Scan for the cell matching the given text and deliver its [X, Y] coordinate at center. 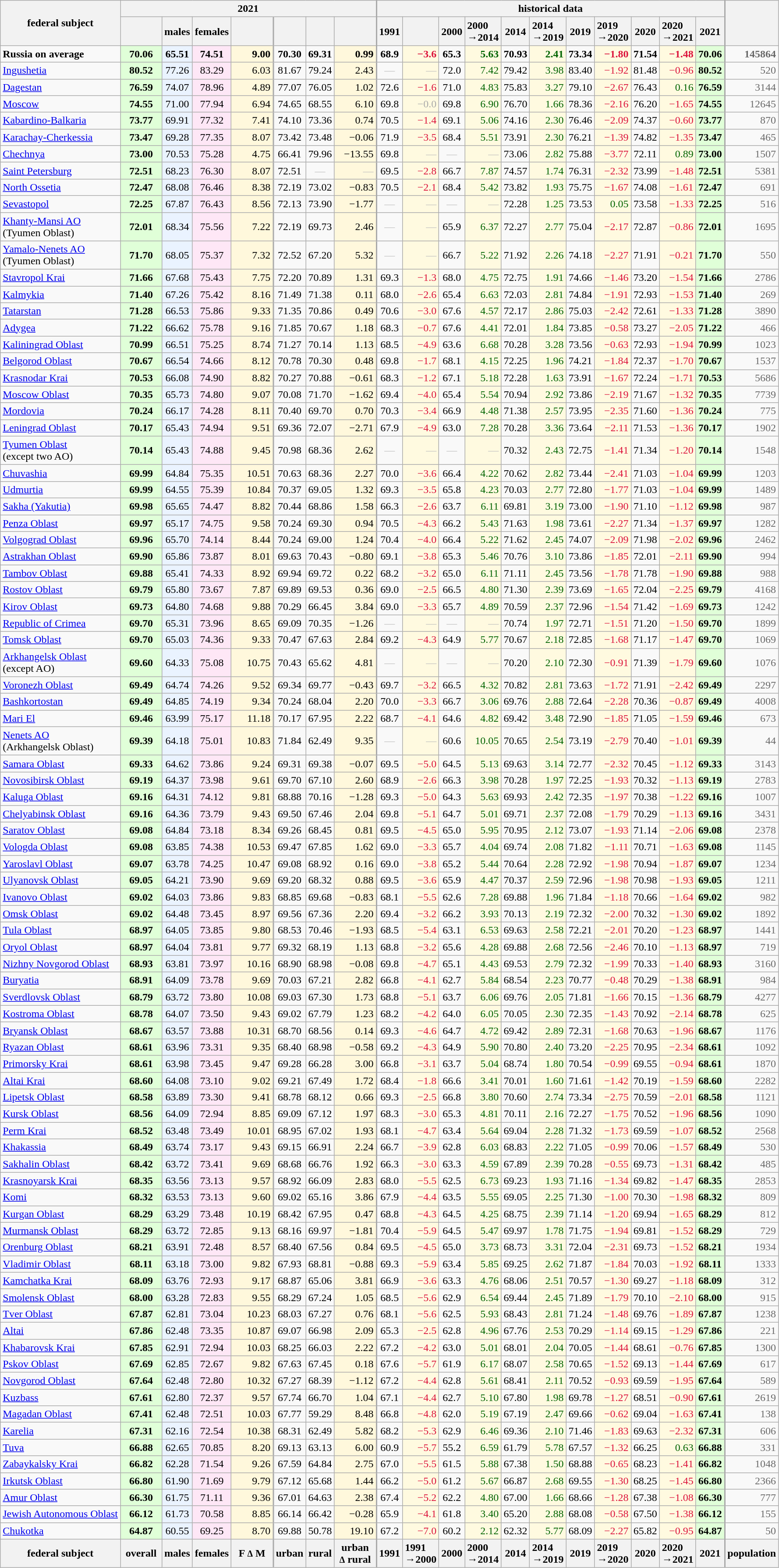
812 [752, 1214]
7.42 [483, 71]
6.68 [483, 344]
−2.02 [677, 540]
67.59 [289, 1464]
65.62 [320, 663]
1441 [752, 930]
69.03 [289, 997]
Tver Oblast [60, 1314]
5.19 [483, 1414]
1.73 [355, 997]
Tuva [60, 1447]
−0.93 [613, 1381]
67.76 [515, 1330]
8.65 [252, 623]
70.46 [320, 930]
Orenburg Oblast [60, 1247]
67.45 [320, 1364]
−5.4 [421, 930]
−4.6 [421, 1030]
rural [320, 1553]
Krasnodar Krai [60, 378]
673 [752, 718]
69.34 [289, 685]
5.47 [483, 1231]
65.82 [645, 1531]
67.56 [320, 1247]
1076 [752, 663]
−1.64 [677, 897]
75.42 [212, 294]
10.16 [252, 964]
65.06 [320, 1281]
−1.4 [421, 121]
2786 [752, 278]
72.54 [212, 1431]
3.84 [355, 607]
63.96 [177, 1047]
10.05 [483, 741]
63.78 [177, 864]
74.33 [212, 573]
−1.78 [613, 573]
64.08 [177, 1080]
Pskov Oblast [60, 1364]
71.24 [580, 1314]
77.07 [289, 87]
5.90 [483, 1047]
Rostov Oblast [60, 590]
987 [752, 506]
8.97 [252, 914]
73.35 [212, 1330]
68.31 [289, 1431]
3.28 [548, 344]
73.80 [212, 997]
2783 [752, 780]
−3.4 [421, 411]
70.58 [212, 1514]
2297 [752, 685]
55.2 [452, 1447]
69.20 [289, 880]
6.63 [483, 294]
−1.70 [677, 361]
68.05 [177, 255]
1238 [752, 1314]
2.27 [355, 473]
65.51 [177, 54]
73.50 [212, 1014]
2.09 [355, 1330]
−2.28 [613, 702]
Penza Oblast [60, 523]
73.10 [212, 1080]
4277 [752, 997]
63.6 [452, 344]
72.52 [289, 255]
−7.0 [421, 1531]
72.6 [389, 87]
Republic of Crimea [60, 623]
6.17 [483, 1364]
Jewish Autonomous Oblast [60, 1514]
68.74 [515, 1064]
74.12 [212, 797]
75.56 [212, 226]
66.6 [452, 1080]
65.31 [177, 623]
71.82 [580, 847]
Primorsky Krai [60, 1064]
2853 [752, 1181]
9.88 [252, 607]
−0.96 [677, 71]
68.01 [515, 1348]
65.20 [515, 1514]
5.32 [355, 255]
70.74 [515, 623]
3.73 [483, 1247]
9.00 [252, 54]
64.33 [177, 663]
Mari El [60, 718]
70.54 [580, 1064]
8.44 [252, 540]
67.79 [320, 1014]
1537 [752, 361]
5.51 [483, 137]
71.63 [515, 523]
6.90 [483, 104]
Smolensk Oblast [60, 1297]
Khanty-Mansi AO(Tyumen Oblast) [60, 226]
3.00 [355, 1064]
Tula Oblast [60, 930]
−1.26 [355, 623]
2.41 [548, 54]
3.14 [548, 763]
3.48 [548, 718]
−1.29 [677, 1330]
74.14 [212, 540]
5.93 [483, 1314]
691 [752, 187]
8.38 [252, 187]
Kaluga Oblast [60, 797]
4.83 [483, 87]
72.11 [645, 154]
−1.31 [677, 1164]
−0.80 [355, 557]
1.60 [548, 1080]
9.77 [252, 947]
4168 [752, 590]
Saint Petersburg [60, 170]
67.49 [320, 1080]
72.92 [580, 864]
71.85 [289, 328]
5.42 [483, 187]
70.86 [320, 311]
69.66 [580, 1414]
73.82 [515, 187]
64.21 [177, 880]
Zabaykalsky Krai [60, 1464]
Magadan Oblast [60, 1414]
69.23 [515, 1181]
Ulyanovsk Oblast [60, 880]
Stavropol Krai [60, 278]
76.20 [645, 104]
75.17 [212, 718]
1242 [752, 607]
4.32 [483, 685]
3.86 [355, 1197]
74.65 [289, 104]
70.47 [289, 640]
70.60 [515, 1097]
−5.3 [421, 1431]
8.12 [252, 361]
73.61 [580, 523]
2.54 [548, 741]
1.24 [355, 540]
68.16 [289, 1231]
−13.55 [355, 154]
550 [752, 255]
75.03 [580, 311]
1069 [752, 640]
−1.40 [677, 964]
915 [752, 1297]
−2.06 [677, 830]
73.36 [320, 121]
74.94 [212, 428]
61.9 [452, 1364]
69.00 [320, 540]
65.1 [452, 964]
urbanΔ rural [355, 1553]
1.05 [355, 1297]
3.40 [483, 1514]
69.27 [645, 1281]
5686 [752, 378]
1899 [752, 623]
67.0 [389, 1464]
69.82 [645, 1181]
1092 [752, 1047]
Ivanovo Oblast [60, 897]
1.32 [355, 490]
6.10 [355, 104]
−1.34 [613, 1181]
2378 [752, 830]
75.86 [212, 311]
0.89 [677, 154]
72.03 [515, 294]
−1.51 [613, 623]
1.50 [548, 1464]
75.35 [212, 473]
68.54 [515, 980]
5.88 [483, 1464]
72.13 [289, 204]
−2.1 [421, 187]
70.45 [645, 763]
70.15 [645, 997]
1121 [752, 1097]
Sakha (Yakutia) [60, 506]
−0.48 [613, 980]
71.32 [580, 1131]
0.94 [355, 523]
72.30 [580, 663]
67.93 [289, 1264]
70.16 [320, 797]
617 [752, 1364]
73.30 [212, 1097]
68.85 [289, 897]
69.47 [289, 847]
74.19 [212, 702]
70.44 [289, 506]
71.87 [580, 1264]
urban [289, 1553]
3.93 [483, 914]
1211 [752, 880]
−0.63 [613, 344]
63.76 [177, 1281]
69.71 [515, 814]
70.89 [320, 278]
69.72 [320, 573]
73.07 [580, 830]
−1.45 [677, 1481]
67.19 [515, 1414]
Chelyabinsk Oblast [60, 814]
63.56 [177, 1181]
64.55 [177, 490]
Kurgan Oblast [60, 1214]
−1.89 [677, 1314]
72.67 [212, 1364]
−0.87 [677, 702]
Chuvashia [60, 473]
68.41 [515, 1381]
4008 [752, 702]
79.96 [320, 154]
65.8 [452, 490]
72.71 [580, 623]
4.04 [483, 847]
−2.75 [613, 1097]
66.51 [177, 344]
2.75 [355, 1464]
73.04 [212, 1314]
1145 [752, 847]
68.7 [389, 718]
Omsk Oblast [60, 914]
64.74 [177, 685]
71.9 [389, 137]
Vologda Oblast [60, 847]
71.67 [645, 394]
67.80 [515, 1398]
66.09 [320, 1181]
50.78 [320, 1531]
79.42 [515, 71]
6.46 [483, 1431]
11.18 [252, 718]
63.1 [452, 930]
8.48 [355, 1414]
65.73 [177, 394]
2.84 [355, 640]
71.00 [177, 104]
74.26 [212, 685]
Saratov Oblast [60, 830]
−2.14 [677, 1014]
73.87 [212, 557]
5.04 [483, 1064]
1.72 [355, 1080]
69.30 [320, 523]
−1.07 [677, 1131]
2619 [752, 1398]
69.32 [289, 947]
64.07 [177, 1014]
Oryol Oblast [60, 947]
4.28 [483, 947]
Yaroslavl Oblast [60, 864]
73.41 [212, 1164]
2.38 [355, 1497]
70.3 [389, 411]
64.48 [177, 914]
66.53 [177, 311]
2.46 [355, 226]
−1.14 [613, 1330]
1695 [752, 226]
Sevastopol [60, 204]
−1.7 [421, 361]
5.67 [483, 1481]
74.68 [212, 607]
4.47 [483, 880]
−2.71 [355, 428]
2.16 [548, 1114]
65.41 [177, 573]
78.36 [580, 104]
312 [752, 1281]
−1.61 [677, 187]
5.54 [483, 394]
68.75 [515, 1214]
0.18 [355, 1364]
66.25 [645, 1447]
67.10 [320, 780]
4.22 [483, 473]
−2.8 [421, 170]
Nizhny Novgorod Oblast [60, 964]
Bryansk Oblast [60, 1030]
6.06 [483, 997]
1489 [752, 490]
4.59 [483, 1164]
3.41 [483, 1080]
10.23 [252, 1314]
2.51 [548, 1281]
63.29 [177, 1214]
2.57 [548, 411]
63.81 [177, 964]
1870 [752, 1064]
−2.34 [677, 1047]
67.02 [320, 1131]
77.35 [212, 137]
5.95 [483, 830]
0.11 [355, 294]
74.37 [645, 121]
331 [752, 1447]
1.31 [355, 278]
8.92 [252, 573]
870 [752, 121]
1548 [752, 451]
67.21 [320, 980]
Voronezh Oblast [60, 685]
64.31 [177, 797]
61.2 [452, 1481]
−2.41 [613, 473]
7.41 [252, 121]
Volgograd Oblast [60, 540]
9.07 [252, 394]
67.50 [645, 1514]
overall [141, 1553]
74.82 [645, 137]
73.31 [212, 1047]
71.89 [580, 1297]
5.61 [483, 1381]
72.56 [580, 947]
−1.2 [421, 378]
66.91 [320, 1147]
3.27 [548, 87]
71.60 [645, 411]
70.01 [515, 1080]
73.64 [580, 428]
65.80 [177, 590]
Bashkortostan [60, 702]
70.64 [515, 864]
−5.2 [421, 1497]
74.84 [580, 294]
3.06 [483, 702]
Udmurtia [60, 490]
1.84 [548, 328]
Moscow [60, 104]
4.72 [483, 1030]
1.44 [355, 1481]
67.24 [320, 1297]
−1.73 [613, 1131]
2.60 [355, 780]
63.18 [177, 1264]
67.30 [320, 997]
−0.76 [677, 1348]
8.57 [252, 1247]
68.81 [320, 1264]
73.02 [320, 187]
81.48 [645, 71]
62.16 [177, 1431]
63.5 [452, 1197]
75.43 [212, 278]
−2.67 [613, 87]
historical data [550, 9]
2.05 [548, 997]
68.51 [645, 1398]
19.10 [355, 1531]
68.19 [320, 947]
9.41 [252, 1097]
269 [752, 294]
0.36 [355, 590]
2.42 [548, 797]
64.63 [320, 1497]
63.85 [177, 847]
3.10 [548, 557]
9.47 [252, 1064]
68.90 [289, 964]
62.81 [177, 1314]
64.18 [177, 741]
−1.95 [677, 1381]
Tambov Oblast [60, 573]
2.24 [355, 1147]
Mordovia [60, 411]
65.65 [177, 506]
4.76 [483, 1281]
1090 [752, 1114]
138 [752, 1414]
4.41 [483, 328]
−0.43 [355, 685]
69.74 [515, 847]
65.03 [177, 640]
2366 [752, 1481]
9.45 [252, 451]
68.03 [289, 1314]
2.53 [548, 1330]
−2.79 [613, 741]
3.31 [548, 1247]
Karelia [60, 1431]
74.80 [212, 394]
66.54 [177, 361]
44 [752, 741]
1507 [752, 154]
Moscow Oblast [60, 394]
1.62 [355, 847]
70.57 [580, 1281]
61.79 [515, 1447]
−1.71 [677, 378]
0.81 [355, 830]
73.67 [212, 590]
62.28 [177, 1464]
68.70 [289, 1030]
−1.91 [613, 294]
74.28 [212, 411]
71.0 [452, 87]
1902 [752, 428]
Lipetsk Oblast [60, 1097]
1.92 [355, 1164]
2.86 [548, 311]
70.80 [515, 1047]
3160 [752, 964]
62.2 [452, 1497]
−1.6 [421, 87]
−0.55 [613, 1164]
1282 [752, 523]
60.6 [452, 741]
63.74 [177, 1147]
−1.8 [421, 1080]
8.01 [252, 557]
70.62 [515, 473]
64.85 [177, 702]
Perm Krai [60, 1131]
5.85 [483, 1264]
9.81 [252, 797]
9.80 [252, 930]
75.78 [212, 328]
Khakassia [60, 1147]
10.83 [252, 741]
71.62 [515, 540]
74.75 [212, 523]
2.83 [355, 1181]
−0.7 [421, 328]
71.81 [580, 997]
8.74 [252, 344]
72.07 [320, 428]
71.39 [645, 663]
Kuzbass [60, 1398]
75.88 [580, 154]
66.42 [320, 1514]
68.07 [515, 1364]
75.01 [212, 741]
−0.90 [677, 1398]
2282 [752, 1080]
1333 [752, 1264]
Yamalo-Nenets AO(Tyumen Oblast) [60, 255]
73.17 [212, 1147]
1007 [752, 797]
83.29 [212, 71]
Altai Krai [60, 1080]
−1.69 [677, 607]
9.17 [252, 1281]
77.32 [212, 121]
0.47 [355, 1214]
1892 [752, 914]
61.5 [452, 1464]
10.47 [252, 864]
75.39 [212, 490]
66.62 [177, 328]
73.99 [645, 170]
−1.46 [613, 278]
5.43 [483, 523]
64.0 [452, 1014]
60.55 [177, 1531]
60.2 [452, 1531]
0.48 [355, 361]
−1.97 [613, 797]
76.70 [515, 104]
3.81 [355, 1281]
−1.75 [613, 1114]
0.66 [355, 1097]
61.73 [177, 1514]
−0.95 [677, 1531]
9.55 [252, 1297]
520 [752, 71]
68.68 [289, 1164]
63.48 [177, 1131]
Chechnya [60, 154]
70.38 [645, 797]
7.22 [252, 226]
−3.9 [421, 1147]
Belgorod Oblast [60, 361]
67.26 [177, 294]
73.78 [212, 980]
75.28 [212, 154]
66.41 [289, 154]
73.06 [515, 154]
62.65 [177, 1447]
2.47 [548, 1414]
3890 [752, 311]
2.79 [548, 964]
8.20 [252, 1447]
65.6 [452, 947]
3.80 [483, 1097]
729 [752, 1231]
71.92 [515, 255]
10.31 [252, 1030]
775 [752, 411]
68.73 [515, 1247]
2.19 [548, 914]
−2.35 [613, 411]
606 [752, 1431]
65.86 [177, 557]
−3.1 [421, 1064]
1.91 [548, 278]
67.36 [320, 914]
3.36 [548, 428]
75.75 [580, 187]
5.46 [483, 557]
73.49 [212, 1131]
69.26 [289, 830]
1300 [752, 1348]
74.90 [212, 378]
Kostroma Oblast [60, 1014]
10.32 [252, 1381]
Tatarstan [60, 311]
63.91 [177, 1247]
74.18 [580, 255]
66.14 [289, 1514]
Chukotka [60, 1531]
Karachay-Cherkessia [60, 137]
71.27 [289, 344]
66.03 [320, 1348]
−0.0 [421, 104]
59.29 [320, 1414]
72.17 [515, 311]
−1.50 [677, 623]
68.45 [320, 830]
67.89 [515, 1164]
719 [752, 947]
2.23 [548, 980]
516 [752, 204]
70.08 [289, 394]
71.35 [289, 311]
Krasnoyarsk Krai [60, 1181]
6.53 [483, 930]
62.6 [452, 897]
71.61 [580, 1080]
73.79 [212, 814]
1.63 [548, 378]
1.18 [355, 328]
70.13 [515, 914]
70.85 [212, 1447]
10.53 [252, 847]
69.78 [580, 1398]
63.98 [177, 1064]
5.18 [483, 378]
−4.8 [421, 1414]
68.55 [320, 104]
77.94 [212, 104]
65.17 [177, 523]
1.74 [548, 170]
9.36 [252, 1497]
8.56 [252, 204]
2.74 [548, 1097]
0.22 [355, 573]
68.95 [289, 1131]
75.25 [212, 344]
−0.91 [613, 663]
71.10 [645, 506]
68.39 [320, 1381]
4.23 [483, 490]
50 [752, 1531]
66.70 [320, 1398]
−2.16 [613, 104]
74.16 [515, 121]
70.33 [645, 964]
2.92 [548, 394]
982 [752, 897]
2.26 [548, 255]
64.6 [452, 718]
−1.27 [613, 1398]
65.68 [320, 1481]
69.7 [389, 685]
68.34 [177, 226]
72.08 [580, 814]
73.97 [212, 964]
60.9 [389, 1447]
74.25 [212, 864]
10.08 [252, 997]
Adygea [60, 328]
−2.05 [677, 328]
5.44 [483, 864]
74.08 [645, 187]
9.61 [252, 780]
63.13 [320, 1447]
12645 [752, 104]
6.05 [483, 1014]
61.90 [177, 1481]
5.78 [548, 1447]
73.96 [212, 623]
6.37 [483, 226]
4.48 [483, 411]
2.18 [548, 640]
67.57 [580, 1447]
0.05 [613, 204]
73.44 [580, 473]
10.19 [252, 1214]
73.18 [212, 830]
−2.10 [677, 1297]
Murmansk Oblast [60, 1231]
65.2 [452, 864]
3431 [752, 814]
71.75 [580, 1231]
−1.57 [677, 1147]
10.01 [252, 1131]
8.16 [252, 294]
9.52 [252, 685]
Kaliningrad Oblast [60, 344]
66.08 [177, 378]
62.80 [177, 1398]
Samara Oblast [60, 763]
Amur Oblast [60, 1497]
−2.19 [613, 394]
9.34 [252, 702]
10.38 [252, 1431]
69.44 [515, 1297]
5381 [752, 170]
9.58 [252, 523]
−0.21 [677, 255]
0.84 [355, 1247]
75.04 [580, 226]
9.16 [252, 328]
1.25 [548, 204]
2.25 [548, 1197]
0.99 [355, 54]
71.98 [645, 540]
64.36 [177, 814]
64.80 [177, 607]
70.77 [580, 980]
8.11 [252, 411]
76.30 [212, 170]
Kamchatka Krai [60, 1281]
62.32 [515, 1531]
589 [752, 1381]
73.95 [580, 411]
7739 [752, 394]
−0.08 [355, 964]
69.21 [289, 1080]
1048 [752, 1464]
5.84 [483, 980]
73.42 [289, 137]
−0.94 [677, 1064]
−0.07 [355, 763]
−1.22 [677, 797]
79.10 [580, 87]
Irkutsk Oblast [60, 1481]
74.88 [212, 451]
9.79 [252, 1481]
73.69 [580, 590]
69.93 [515, 797]
76.21 [580, 137]
70.27 [289, 378]
−0.06 [355, 137]
10.84 [252, 490]
61.8 [452, 1514]
984 [752, 980]
4.15 [483, 361]
Kursk Oblast [60, 1114]
71.46 [580, 1431]
69.68 [320, 897]
73.88 [212, 1030]
62.0 [452, 1414]
−0.62 [613, 1414]
Novosibirsk Oblast [60, 780]
66.28 [320, 1064]
71.17 [645, 640]
Khabarovsk Krai [60, 1348]
63.28 [177, 1297]
9.13 [252, 1231]
69.50 [289, 814]
74.51 [212, 54]
994 [752, 557]
5.82 [355, 1431]
64.37 [177, 780]
−1.62 [355, 394]
10.87 [252, 1330]
−0.86 [677, 226]
72.48 [212, 1247]
9.60 [252, 1197]
9.24 [252, 763]
6.59 [483, 1447]
4.96 [483, 1330]
68.12 [320, 1097]
72.61 [645, 311]
69.91 [177, 121]
68.66 [580, 1497]
76.31 [580, 170]
8.70 [252, 1531]
−1.99 [613, 964]
71.69 [212, 1481]
72.64 [580, 702]
67.4 [389, 1497]
Ingushetia [60, 71]
63.57 [177, 1030]
Kalmykia [60, 294]
63.89 [177, 1097]
6.94 [252, 104]
7.32 [252, 255]
73.19 [580, 741]
2.08 [548, 847]
66.98 [320, 1330]
Tyumen Oblast(except two AO) [60, 451]
72.31 [580, 1030]
0.63 [677, 1447]
625 [752, 1014]
Nenets AO(Arkhangelsk Oblast) [60, 741]
1.02 [355, 87]
6.73 [483, 1181]
73.53 [580, 204]
68.86 [320, 506]
74.47 [212, 506]
67.00 [515, 1497]
−0.28 [355, 1514]
−1.08 [677, 1497]
0.88 [355, 880]
74.38 [212, 847]
−1.3 [421, 278]
72.87 [645, 226]
−2.00 [613, 914]
72.24 [645, 378]
72.21 [580, 930]
−1.81 [355, 1231]
5.10 [483, 1398]
64.05 [177, 930]
Dagestan [60, 87]
3144 [752, 87]
64.3 [452, 797]
1234 [752, 864]
−1.43 [613, 1014]
75.83 [515, 87]
465 [752, 137]
−1.11 [613, 847]
68.43 [515, 1314]
71.78 [645, 573]
72.90 [580, 718]
72.20 [289, 278]
2.40 [548, 1047]
−1.39 [613, 137]
−1.42 [613, 1080]
78.96 [212, 87]
Sverdlovsk Oblast [60, 997]
9.83 [252, 897]
5.13 [483, 763]
64.62 [177, 763]
67.46 [320, 814]
−1.80 [613, 54]
0.76 [355, 1314]
68.53 [289, 930]
69.38 [320, 763]
70.92 [645, 1014]
Sakhalin Oblast [60, 1164]
5.55 [483, 1197]
2568 [752, 1131]
74.21 [580, 361]
65.16 [320, 1197]
75.08 [212, 663]
1.80 [548, 1064]
70.78 [289, 361]
Kirov Oblast [60, 607]
4.57 [483, 311]
−0.88 [355, 1264]
2.89 [548, 1030]
68.87 [289, 1281]
−2.31 [613, 1247]
3143 [752, 763]
485 [752, 1164]
61.75 [177, 1497]
988 [752, 573]
1.04 [355, 1398]
70.6 [389, 311]
67.77 [289, 1414]
Vladimir Oblast [60, 1264]
1.23 [355, 1014]
71.53 [645, 428]
9.51 [252, 428]
Altai [60, 1330]
73.81 [212, 947]
71.49 [289, 294]
−1.35 [677, 137]
3.19 [548, 506]
70.71 [645, 847]
5.64 [483, 1131]
74.10 [289, 121]
67.01 [289, 1497]
1934 [752, 1247]
−2.17 [613, 226]
10.75 [252, 663]
69.77 [320, 685]
73.63 [580, 685]
Buryatia [60, 980]
72.77 [580, 763]
70.11 [515, 1114]
6.54 [483, 1297]
72.83 [212, 1297]
4.43 [483, 964]
63.53 [177, 1197]
Ryazan Oblast [60, 1047]
Leningrad Oblast [60, 428]
68.06 [515, 1281]
77.26 [177, 71]
−1.66 [613, 997]
Kabardino-Balkaria [60, 121]
2.11 [548, 1381]
1.58 [355, 506]
777 [752, 1497]
0.14 [355, 1030]
−1.01 [677, 741]
64.04 [177, 947]
9.02 [252, 1080]
145864 [752, 54]
−1.72 [613, 685]
66.45 [320, 607]
155 [752, 1514]
−0.60 [677, 121]
70.36 [645, 702]
Arkhangelsk Oblast(except AO) [60, 663]
75.37 [212, 255]
−3.77 [613, 154]
74.36 [212, 640]
−1.53 [677, 294]
74.57 [515, 170]
67.20 [320, 255]
69.89 [289, 590]
−2.46 [613, 947]
466 [752, 328]
0.70 [355, 411]
67.68 [177, 278]
1176 [752, 1030]
Komi [60, 1197]
71.20 [645, 623]
68.83 [515, 1147]
−1.83 [613, 1431]
63.99 [177, 718]
65.70 [177, 540]
64.03 [177, 897]
81.67 [289, 71]
62.85 [177, 1364]
83.40 [580, 71]
North Ossetia [60, 187]
76.05 [320, 87]
67.74 [289, 1398]
Novgorod Oblast [60, 1381]
70.19 [645, 1080]
1991→2000 [421, 1553]
−1.87 [677, 864]
Russia on average [60, 54]
−0.61 [355, 378]
809 [752, 1197]
1.78 [548, 1231]
population [752, 1553]
72.0 [452, 71]
4.82 [483, 718]
0.74 [355, 121]
73.98 [212, 780]
F Δ M [252, 1553]
62.91 [177, 1348]
Astrakhan Oblast [60, 557]
79.24 [320, 71]
530 [752, 1147]
68.04 [320, 702]
1023 [752, 344]
2462 [752, 540]
6.00 [355, 1447]
4.25 [483, 1214]
70.93 [515, 54]
−1.37 [677, 523]
69.56 [289, 914]
−1.23 [677, 930]
9.26 [252, 1464]
66.87 [515, 1481]
Tomsk Oblast [60, 640]
1203 [752, 473]
7.75 [252, 278]
−0.65 [613, 1464]
71.16 [580, 1181]
66.17 [177, 411]
73.58 [645, 204]
5.06 [483, 121]
−1.00 [613, 1197]
0.49 [355, 311]
70.76 [515, 557]
66.76 [320, 1164]
70.88 [320, 378]
8.34 [252, 830]
221 [752, 1330]
71.42 [645, 607]
70.66 [645, 897]
2.59 [548, 880]
73.27 [645, 328]
10.51 [252, 473]
70.82 [515, 685]
